For the text-containing cell, return its midpoint in (x, y) coordinate format. 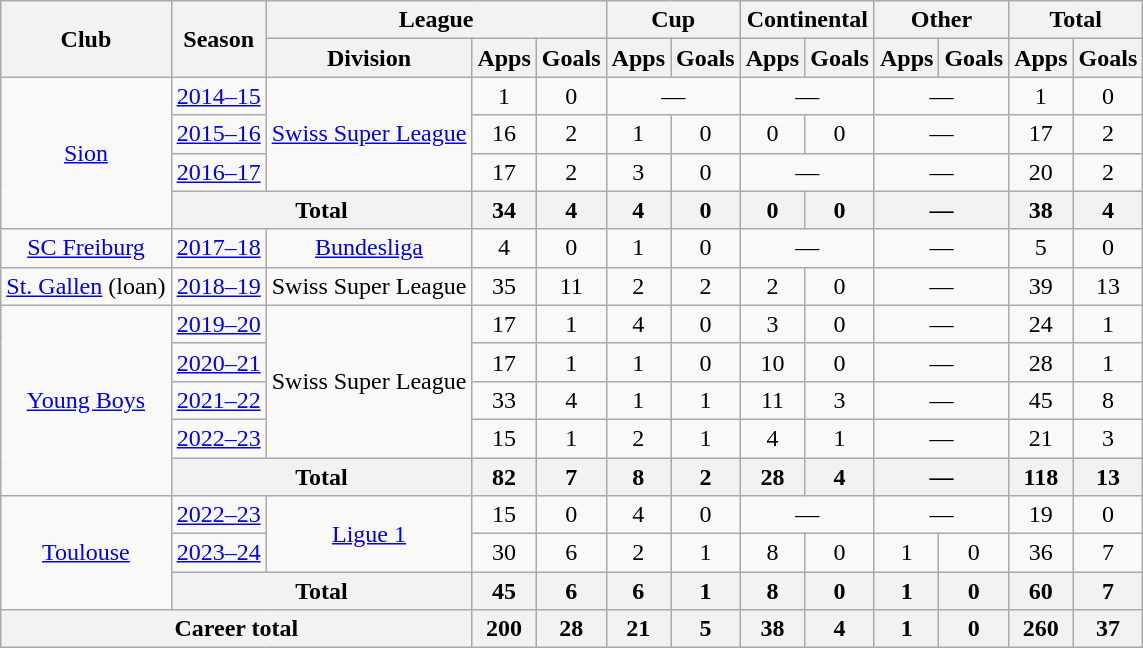
37 (1108, 629)
2017–18 (218, 248)
2020–21 (218, 362)
2015–16 (218, 134)
36 (1041, 553)
35 (504, 286)
SC Freiburg (86, 248)
10 (772, 362)
League (436, 20)
2019–20 (218, 324)
39 (1041, 286)
Ligue 1 (369, 534)
Career total (236, 629)
34 (504, 210)
16 (504, 134)
200 (504, 629)
2018–19 (218, 286)
Bundesliga (369, 248)
Club (86, 39)
Cup (673, 20)
Continental (807, 20)
Young Boys (86, 400)
Toulouse (86, 553)
260 (1041, 629)
20 (1041, 172)
24 (1041, 324)
Season (218, 39)
2021–22 (218, 400)
19 (1041, 515)
30 (504, 553)
St. Gallen (loan) (86, 286)
82 (504, 477)
Division (369, 58)
2014–15 (218, 96)
33 (504, 400)
2023–24 (218, 553)
Sion (86, 153)
2016–17 (218, 172)
Other (941, 20)
118 (1041, 477)
60 (1041, 591)
